From the cell containing the given text, extract its center point as (X, Y) coordinate. 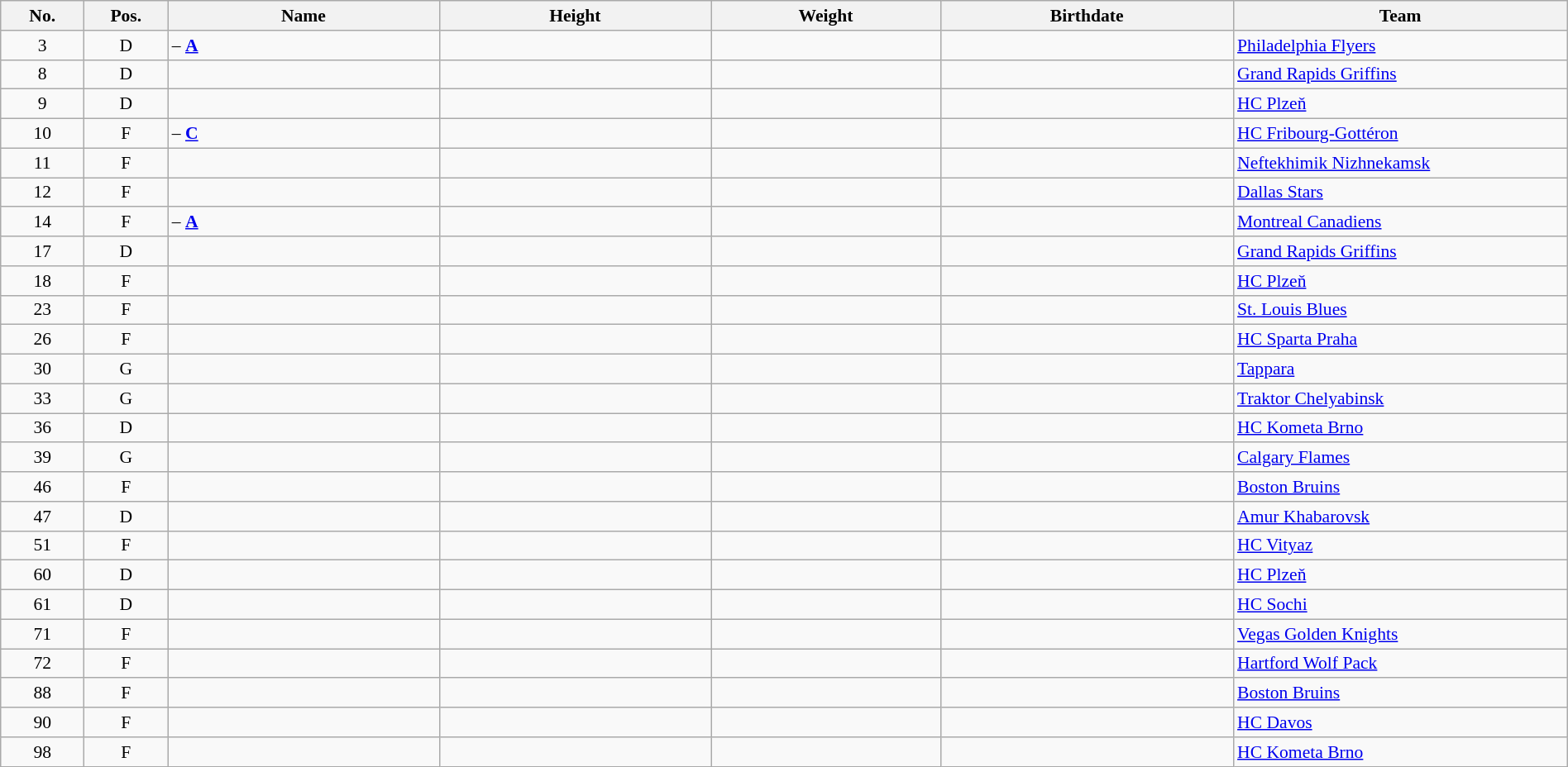
39 (43, 458)
88 (43, 693)
Tappara (1400, 369)
61 (43, 605)
Traktor Chelyabinsk (1400, 398)
Calgary Flames (1400, 458)
Height (575, 16)
51 (43, 545)
3 (43, 45)
HC Vityaz (1400, 545)
11 (43, 163)
26 (43, 340)
30 (43, 369)
23 (43, 310)
No. (43, 16)
Name (304, 16)
Pos. (126, 16)
Vegas Golden Knights (1400, 634)
9 (43, 104)
36 (43, 428)
17 (43, 251)
– C (304, 134)
Birthdate (1087, 16)
46 (43, 487)
HC Sochi (1400, 605)
Hartford Wolf Pack (1400, 664)
HC Sparta Praha (1400, 340)
98 (43, 752)
Team (1400, 16)
12 (43, 193)
60 (43, 575)
HC Fribourg-Gottéron (1400, 134)
18 (43, 281)
47 (43, 517)
72 (43, 664)
8 (43, 74)
10 (43, 134)
Montreal Canadiens (1400, 222)
Philadelphia Flyers (1400, 45)
Dallas Stars (1400, 193)
33 (43, 398)
14 (43, 222)
HC Davos (1400, 722)
St. Louis Blues (1400, 310)
Weight (826, 16)
Amur Khabarovsk (1400, 517)
71 (43, 634)
Neftekhimik Nizhnekamsk (1400, 163)
90 (43, 722)
